Determine the [X, Y] coordinate at the center of the cell enclosing the given text.  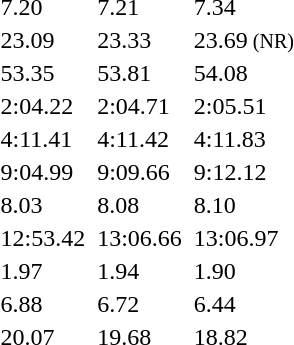
9:09.66 [140, 172]
1.94 [140, 271]
8.08 [140, 205]
4:11.42 [140, 139]
2:04.71 [140, 106]
23.33 [140, 40]
6.72 [140, 304]
13:06.66 [140, 238]
53.81 [140, 73]
